Find where the given text appears and provide that cell's center as [x, y] coordinate. 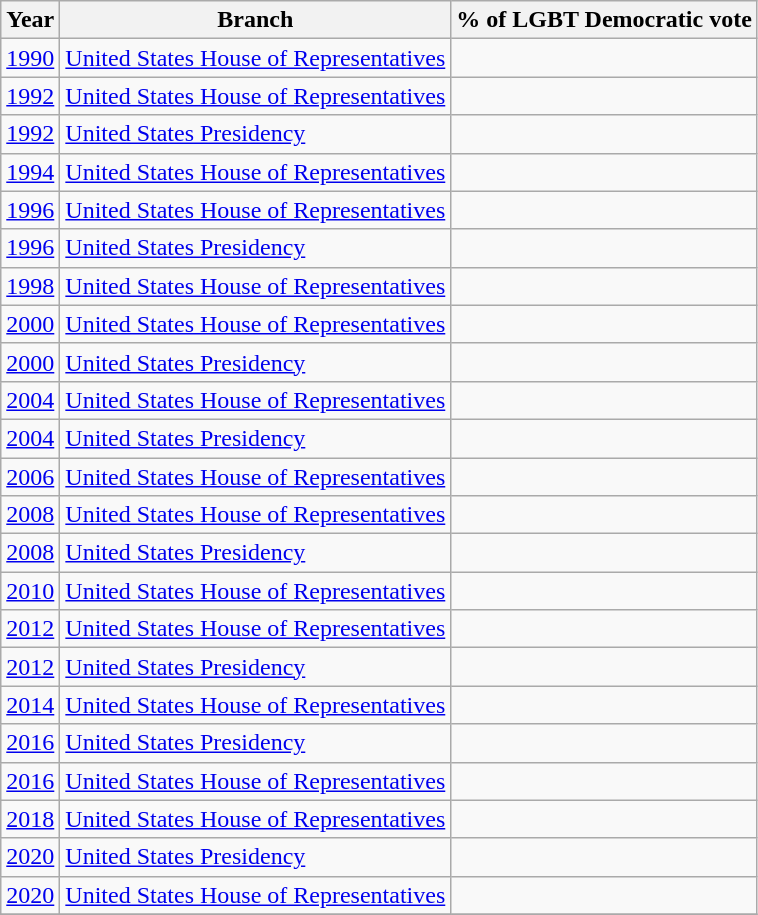
2018 [30, 819]
2014 [30, 705]
2006 [30, 477]
1990 [30, 58]
2010 [30, 591]
1994 [30, 172]
1998 [30, 286]
Branch [256, 20]
% of LGBT Democratic vote [604, 20]
Year [30, 20]
